Detect which cell encompasses the target text, then output its (x, y) center coordinate. 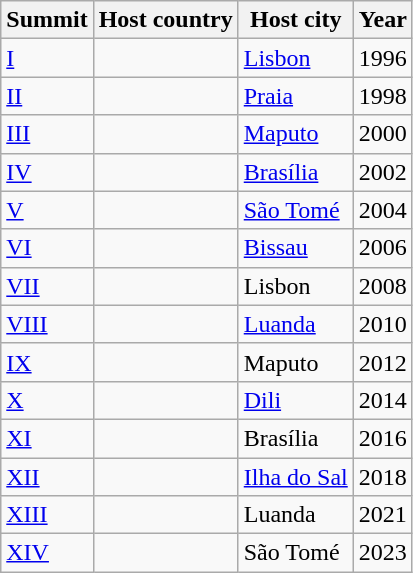
2004 (382, 210)
IV (47, 172)
2006 (382, 248)
XIV (47, 553)
1998 (382, 96)
I (47, 58)
XII (47, 477)
V (47, 210)
VIII (47, 324)
2014 (382, 400)
2002 (382, 172)
XI (47, 438)
2012 (382, 362)
VI (47, 248)
2008 (382, 286)
1996 (382, 58)
2023 (382, 553)
2018 (382, 477)
X (47, 400)
Ilha do Sal (296, 477)
2021 (382, 515)
III (47, 134)
2000 (382, 134)
Host country (166, 20)
II (47, 96)
2016 (382, 438)
Dili (296, 400)
Year (382, 20)
XIII (47, 515)
VII (47, 286)
Host city (296, 20)
Bissau (296, 248)
IX (47, 362)
2010 (382, 324)
Praia (296, 96)
Summit (47, 20)
